Pinpoint the cell where the given text exists, returning its (x, y) midpoint coordinate. 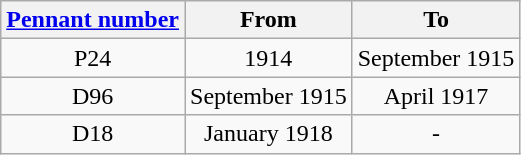
D96 (93, 96)
To (436, 20)
- (436, 134)
April 1917 (436, 96)
P24 (93, 58)
1914 (268, 58)
D18 (93, 134)
January 1918 (268, 134)
Pennant number (93, 20)
From (268, 20)
